Return the (X, Y) coordinate for the center point of the cell that contains the specified text.  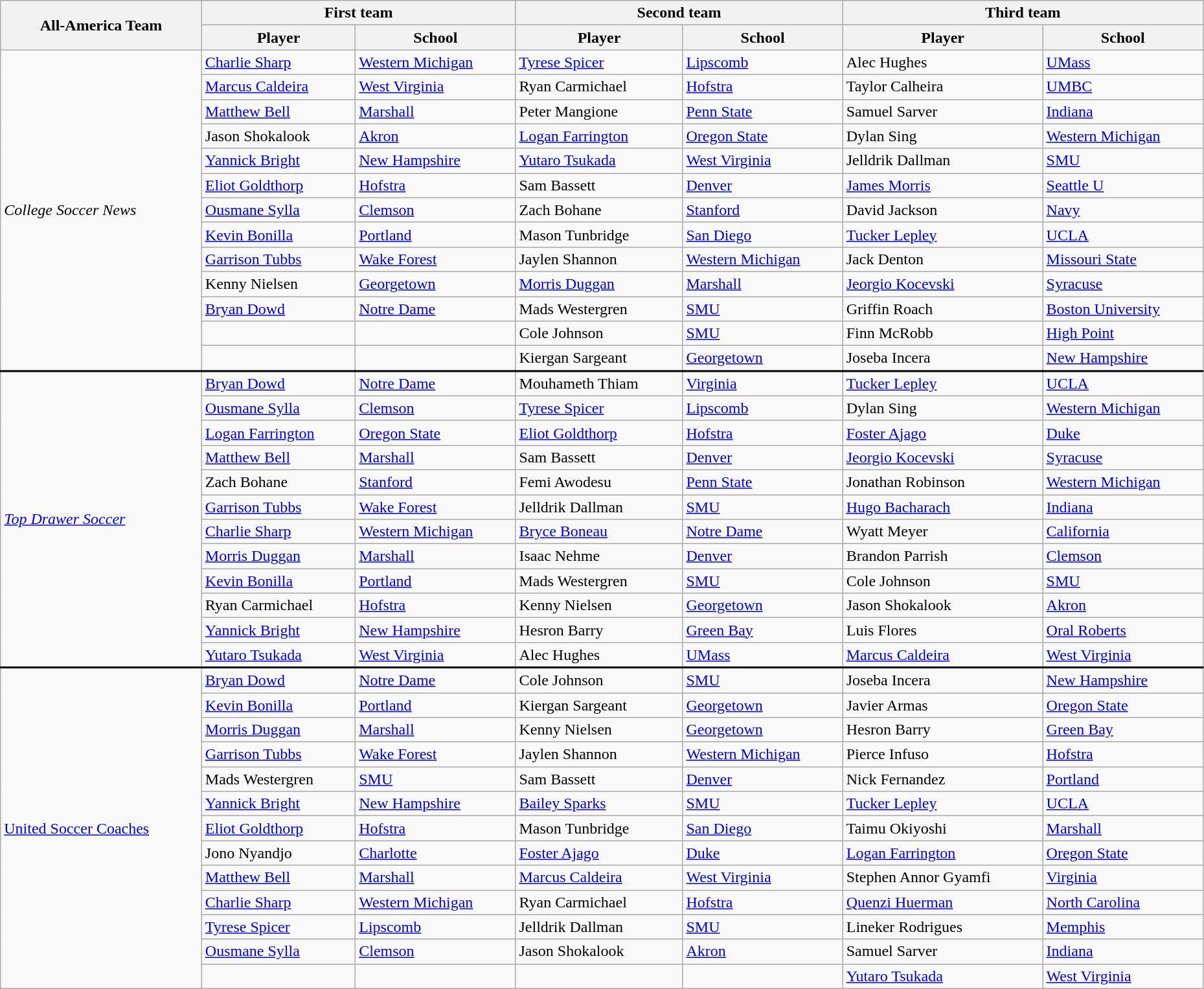
Jono Nyandjo (278, 853)
All-America Team (101, 25)
Missouri State (1123, 259)
David Jackson (943, 210)
Stephen Annor Gyamfi (943, 878)
James Morris (943, 185)
Navy (1123, 210)
College Soccer News (101, 210)
UMBC (1123, 87)
Peter Mangione (599, 111)
Taimu Okiyoshi (943, 828)
Seattle U (1123, 185)
Quenzi Huerman (943, 902)
United Soccer Coaches (101, 828)
Third team (1023, 13)
First team (359, 13)
High Point (1123, 334)
North Carolina (1123, 902)
Griffin Roach (943, 309)
Charlotte (435, 853)
Brandon Parrish (943, 556)
California (1123, 532)
Hugo Bacharach (943, 507)
Lineker Rodrigues (943, 927)
Bailey Sparks (599, 804)
Taylor Calheira (943, 87)
Femi Awodesu (599, 482)
Finn McRobb (943, 334)
Pierce Infuso (943, 755)
Bryce Boneau (599, 532)
Boston University (1123, 309)
Jonathan Robinson (943, 482)
Nick Fernandez (943, 779)
Memphis (1123, 927)
Isaac Nehme (599, 556)
Mouhameth Thiam (599, 383)
Second team (679, 13)
Top Drawer Soccer (101, 519)
Javier Armas (943, 705)
Oral Roberts (1123, 630)
Luis Flores (943, 630)
Wyatt Meyer (943, 532)
Jack Denton (943, 259)
